Return the [x, y] coordinate for the center point of the cell that contains the specified text.  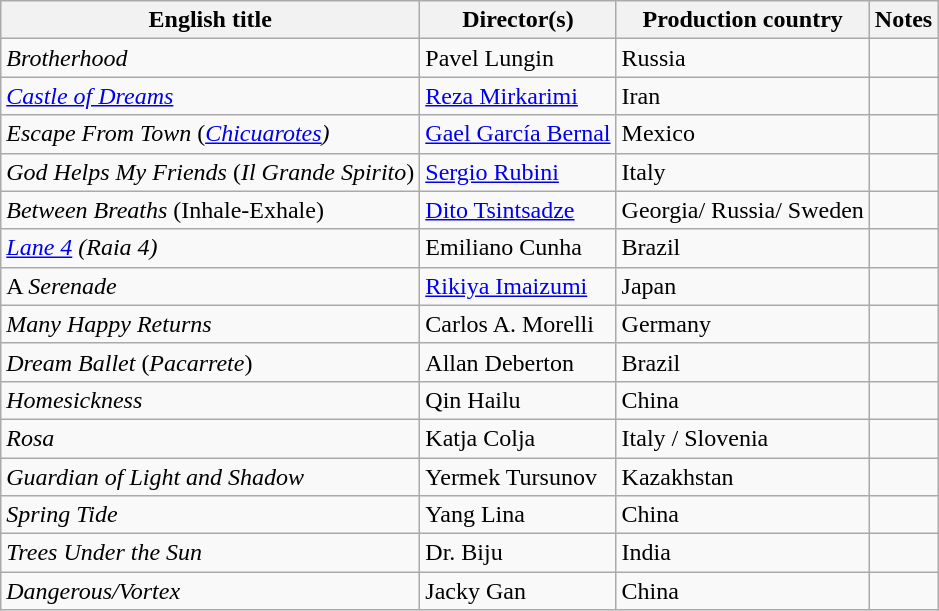
Russia [742, 58]
Guardian of Light and Shadow [210, 477]
Mexico [742, 134]
Spring Tide [210, 515]
Emiliano Cunha [518, 248]
Dr. Biju [518, 553]
Allan Deberton [518, 362]
Many Happy Returns [210, 324]
Italy [742, 172]
Pavel Lungin [518, 58]
Between Breaths (Inhale-Exhale) [210, 210]
A Serenade [210, 286]
Rikiya Imaizumi [518, 286]
Jacky Gan [518, 591]
Qin Hailu [518, 400]
Production country [742, 20]
Director(s) [518, 20]
Italy / Slovenia [742, 438]
Notes [903, 20]
Lane 4 (Raia 4) [210, 248]
Castle of Dreams [210, 96]
English title [210, 20]
Kazakhstan [742, 477]
Iran [742, 96]
Trees Under the Sun [210, 553]
Homesickness [210, 400]
Escape From Town (Chicuarotes) [210, 134]
India [742, 553]
Dream Ballet (Pacarrete) [210, 362]
Katja Colja [518, 438]
Georgia/ Russia/ Sweden [742, 210]
Gael García Bernal [518, 134]
Rosa [210, 438]
Japan [742, 286]
Reza Mirkarimi [518, 96]
Carlos A. Morelli [518, 324]
Dangerous/Vortex [210, 591]
God Helps My Friends (Il Grande Spirito) [210, 172]
Dito Tsintsadze [518, 210]
Brotherhood [210, 58]
Germany [742, 324]
Yang Lina [518, 515]
Sergio Rubini [518, 172]
Yermek Tursunov [518, 477]
